Detect which cell encompasses the target text, then output its (X, Y) center coordinate. 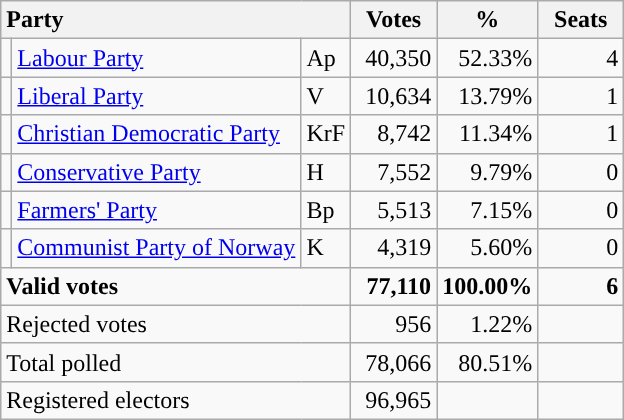
5.60% (488, 248)
11.34% (488, 134)
5,513 (394, 210)
Votes (394, 20)
Liberal Party (156, 96)
Bp (326, 210)
Party (176, 20)
956 (394, 324)
96,965 (394, 400)
K (326, 248)
9.79% (488, 172)
8,742 (394, 134)
Seats (581, 20)
Rejected votes (176, 324)
V (326, 96)
% (488, 20)
Ap (326, 58)
KrF (326, 134)
H (326, 172)
40,350 (394, 58)
7.15% (488, 210)
Labour Party (156, 58)
6 (581, 286)
100.00% (488, 286)
Registered electors (176, 400)
Conservative Party (156, 172)
Farmers' Party (156, 210)
Christian Democratic Party (156, 134)
78,066 (394, 362)
7,552 (394, 172)
10,634 (394, 96)
52.33% (488, 58)
13.79% (488, 96)
1.22% (488, 324)
Communist Party of Norway (156, 248)
4 (581, 58)
80.51% (488, 362)
Total polled (176, 362)
4,319 (394, 248)
Valid votes (176, 286)
77,110 (394, 286)
